Output the [x, y] coordinate of the center of the cell containing the given text.  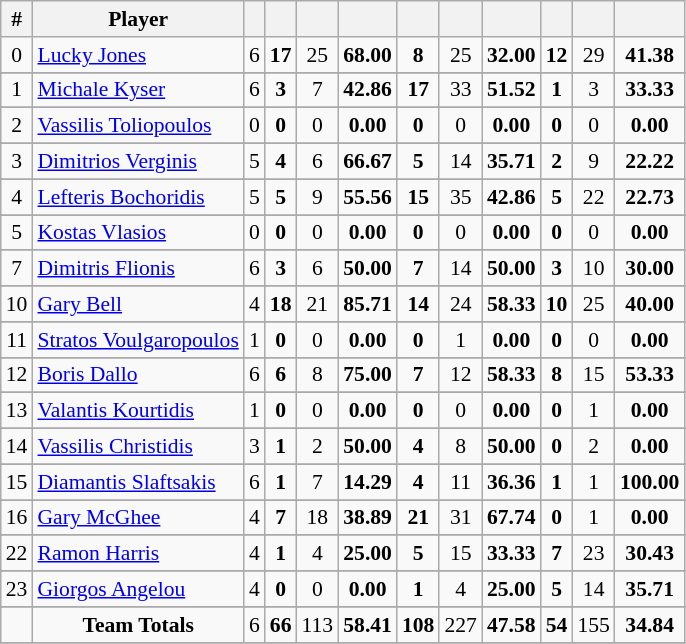
38.89 [368, 518]
Kostas Vlasios [138, 233]
Boris Dallo [138, 375]
14.29 [368, 482]
58.41 [368, 625]
Lefteris Bochoridis [138, 197]
75.00 [368, 375]
24 [460, 304]
# [17, 19]
16 [17, 518]
22.22 [650, 162]
Gary Bell [138, 304]
31 [460, 518]
51.52 [512, 90]
55.56 [368, 197]
40.00 [650, 304]
Stratos Voulgaropoulos [138, 340]
Team Totals [138, 625]
30.43 [650, 554]
113 [318, 625]
Vassilis Toliopoulos [138, 126]
Giorgos Angelou [138, 589]
Dimitrios Verginis [138, 162]
32.00 [512, 55]
35 [460, 197]
54 [557, 625]
Vassilis Christidis [138, 447]
36.36 [512, 482]
Gary McGhee [138, 518]
34.84 [650, 625]
67.74 [512, 518]
22.73 [650, 197]
66 [281, 625]
Ramon Harris [138, 554]
66.67 [368, 162]
13 [17, 411]
29 [594, 55]
Lucky Jones [138, 55]
Michale Kyser [138, 90]
Valantis Kourtidis [138, 411]
85.71 [368, 304]
41.38 [650, 55]
100.00 [650, 482]
53.33 [650, 375]
227 [460, 625]
155 [594, 625]
Dimitris Flionis [138, 269]
Player [138, 19]
30.00 [650, 269]
47.58 [512, 625]
33 [460, 90]
68.00 [368, 55]
Diamantis Slaftsakis [138, 482]
108 [418, 625]
